Provide the [X, Y] coordinate of the cell's center where the given text is located.  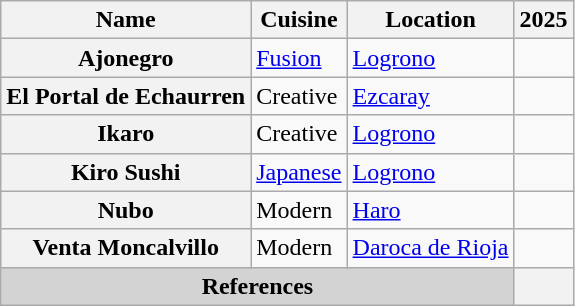
Location [430, 20]
2025 [544, 20]
Venta Moncalvillo [126, 248]
Cuisine [299, 20]
Haro [430, 210]
Japanese [299, 172]
Kiro Sushi [126, 172]
References [258, 286]
Ajonegro [126, 58]
Ikaro [126, 134]
Name [126, 20]
Ezcaray [430, 96]
Fusion [299, 58]
Daroca de Rioja [430, 248]
El Portal de Echaurren [126, 96]
Nubo [126, 210]
